Locate the cell with the specified text and output its [x, y] center coordinate. 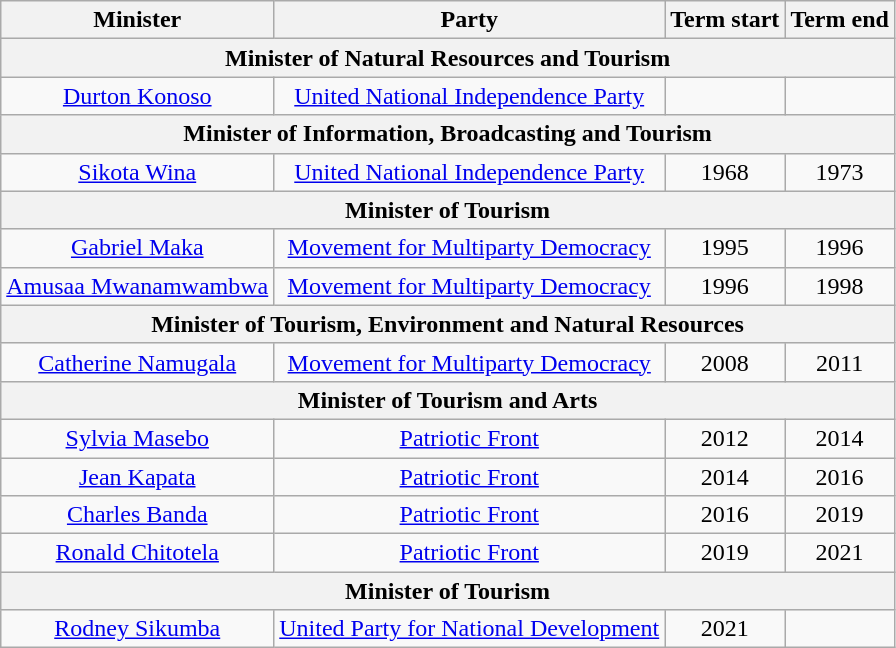
2008 [725, 362]
Durton Konoso [138, 96]
Party [470, 20]
Minister [138, 20]
Jean Kapata [138, 477]
Minister of Natural Resources and Tourism [448, 58]
United Party for National Development [470, 629]
2012 [725, 438]
Catherine Namugala [138, 362]
Term end [840, 20]
Term start [725, 20]
Rodney Sikumba [138, 629]
1973 [840, 172]
Ronald Chitotela [138, 553]
Amusaa Mwanamwambwa [138, 286]
Minister of Information, Broadcasting and Tourism [448, 134]
2011 [840, 362]
1968 [725, 172]
Charles Banda [138, 515]
Minister of Tourism, Environment and Natural Resources [448, 324]
Minister of Tourism and Arts [448, 400]
Gabriel Maka [138, 248]
Sikota Wina [138, 172]
1995 [725, 248]
1998 [840, 286]
Sylvia Masebo [138, 438]
